Scan for the cell matching the given text and deliver its [x, y] coordinate at center. 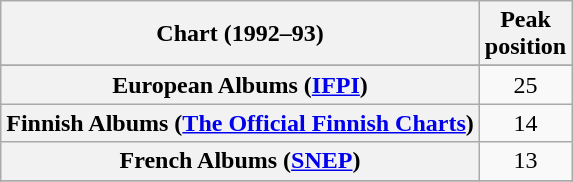
Chart (1992–93) [240, 34]
Peakposition [525, 34]
14 [525, 123]
European Albums (IFPI) [240, 85]
13 [525, 161]
Finnish Albums (The Official Finnish Charts) [240, 123]
French Albums (SNEP) [240, 161]
25 [525, 85]
